Find where the given text appears and provide that cell's center as (X, Y) coordinate. 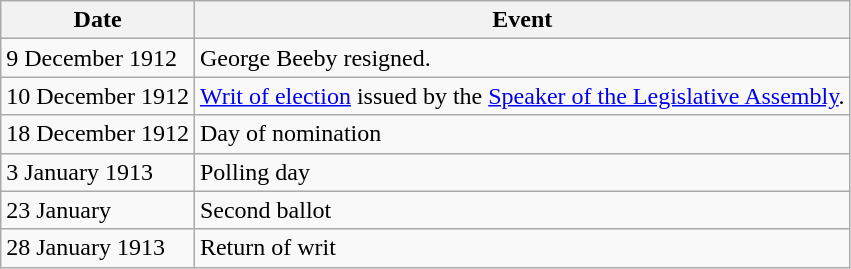
23 January (98, 210)
George Beeby resigned. (522, 58)
Date (98, 20)
18 December 1912 (98, 134)
3 January 1913 (98, 172)
Day of nomination (522, 134)
Writ of election issued by the Speaker of the Legislative Assembly. (522, 96)
Second ballot (522, 210)
10 December 1912 (98, 96)
28 January 1913 (98, 248)
Return of writ (522, 248)
Polling day (522, 172)
9 December 1912 (98, 58)
Event (522, 20)
